Return the [X, Y] coordinate for the center point of the cell that contains the specified text.  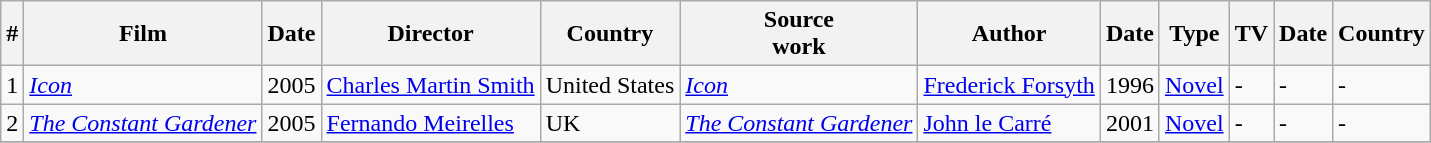
Charles Martin Smith [430, 85]
John le Carré [1009, 123]
Type [1194, 34]
1 [12, 85]
Author [1009, 34]
Source work [799, 34]
TV [1251, 34]
1996 [1130, 85]
2001 [1130, 123]
2 [12, 123]
Director [430, 34]
Film [143, 34]
UK [610, 123]
# [12, 34]
Frederick Forsyth [1009, 85]
United States [610, 85]
Fernando Meirelles [430, 123]
